From the cell containing the given text, extract its center point as (X, Y) coordinate. 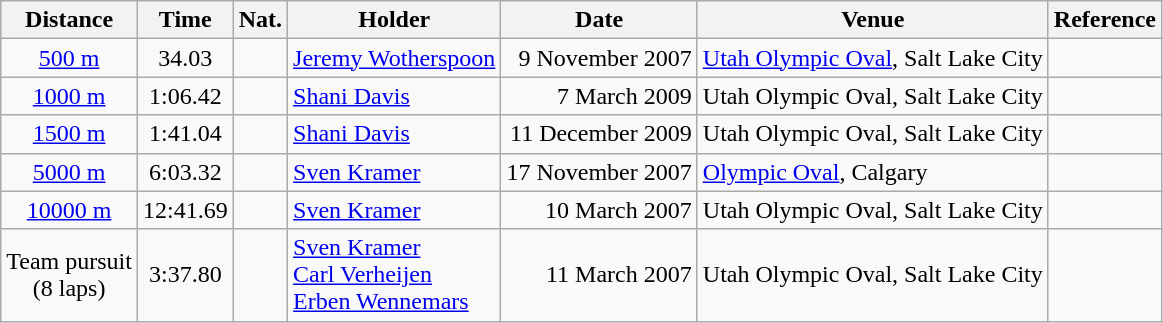
500 m (70, 58)
11 March 2007 (599, 275)
12:41.69 (185, 210)
17 November 2007 (599, 172)
Team pursuit (8 laps) (70, 275)
Nat. (260, 20)
10000 m (70, 210)
5000 m (70, 172)
34.03 (185, 58)
Venue (872, 20)
6:03.32 (185, 172)
7 March 2009 (599, 96)
11 December 2009 (599, 134)
9 November 2007 (599, 58)
Distance (70, 20)
Olympic Oval, Calgary (872, 172)
Date (599, 20)
Time (185, 20)
10 March 2007 (599, 210)
1:06.42 (185, 96)
1000 m (70, 96)
Sven Kramer Carl Verheijen Erben Wennemars (394, 275)
Jeremy Wotherspoon (394, 58)
3:37.80 (185, 275)
1:41.04 (185, 134)
Reference (1104, 20)
1500 m (70, 134)
Holder (394, 20)
